Provide the (x, y) coordinate of the cell's center where the given text is located.  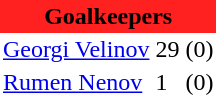
Goalkeepers (108, 16)
(0) (199, 50)
Georgi Velinov (76, 50)
29 (167, 50)
